Detect which cell encompasses the target text, then output its (X, Y) center coordinate. 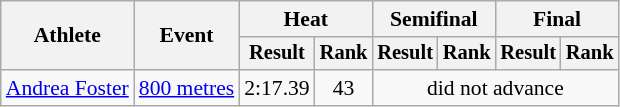
43 (344, 88)
800 metres (186, 88)
2:17.39 (276, 88)
Heat (306, 19)
Andrea Foster (68, 88)
Event (186, 36)
did not advance (495, 88)
Athlete (68, 36)
Semifinal (434, 19)
Final (556, 19)
